Pinpoint the cell where the given text exists, returning its (X, Y) midpoint coordinate. 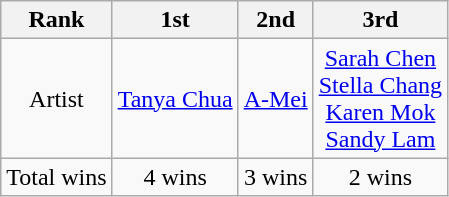
1st (175, 20)
2nd (276, 20)
3 wins (276, 177)
Artist (56, 98)
A-Mei (276, 98)
4 wins (175, 177)
3rd (380, 20)
Total wins (56, 177)
Sarah ChenStella ChangKaren MokSandy Lam (380, 98)
2 wins (380, 177)
Rank (56, 20)
Tanya Chua (175, 98)
